Output the [X, Y] coordinate of the center of the cell containing the given text.  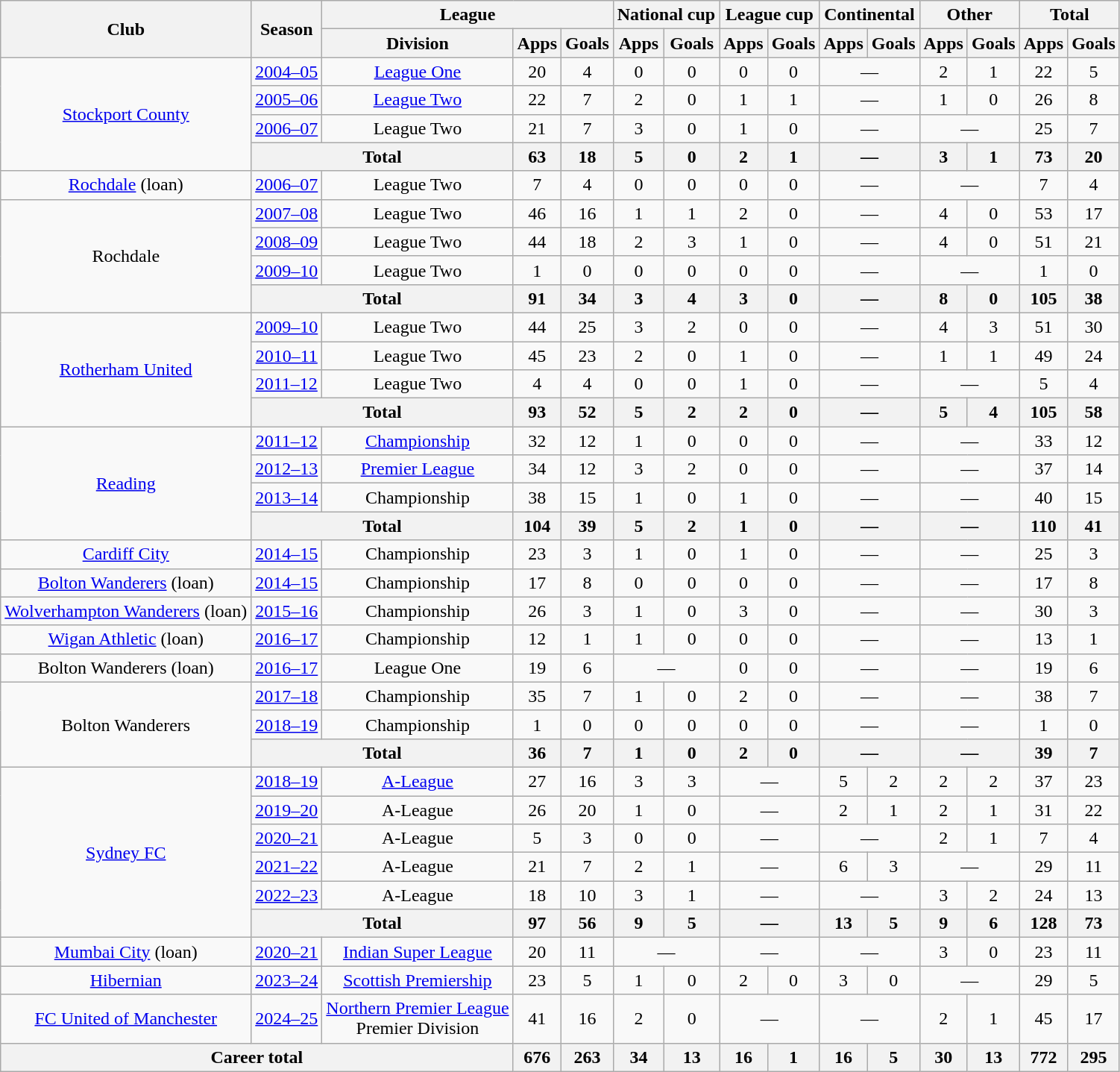
2013–14 [286, 498]
Indian Super League [418, 952]
104 [537, 526]
2010–11 [286, 356]
2021–22 [286, 867]
Season [286, 29]
93 [537, 413]
League cup [770, 15]
35 [537, 696]
772 [1043, 1057]
Sydney FC [126, 852]
263 [588, 1057]
League [468, 15]
Continental [869, 15]
31 [1043, 809]
53 [1043, 213]
33 [1043, 441]
58 [1094, 413]
27 [537, 781]
56 [588, 924]
32 [537, 441]
52 [588, 413]
2017–18 [286, 696]
Stockport County [126, 114]
Scottish Premiership [418, 980]
14 [1094, 469]
Division [418, 43]
2019–20 [286, 809]
2007–08 [286, 213]
National cup [666, 15]
Wigan Athletic (loan) [126, 639]
46 [537, 213]
Wolverhampton Wanderers (loan) [126, 611]
Career total [257, 1057]
2008–09 [286, 242]
2004–05 [286, 72]
91 [537, 298]
Rochdale (loan) [126, 185]
Other [969, 15]
49 [1043, 356]
63 [537, 157]
FC United of Manchester [126, 1019]
Hibernian [126, 980]
2024–25 [286, 1019]
Reading [126, 483]
97 [537, 924]
110 [1043, 526]
295 [1094, 1057]
Bolton Wanderers [126, 724]
Cardiff City [126, 554]
2023–24 [286, 980]
2015–16 [286, 611]
36 [537, 753]
2005–06 [286, 100]
676 [537, 1057]
Rochdale [126, 256]
Mumbai City (loan) [126, 952]
128 [1043, 924]
Northern Premier LeaguePremier Division [418, 1019]
40 [1043, 498]
Club [126, 29]
10 [588, 895]
2012–13 [286, 469]
Rotherham United [126, 369]
2022–23 [286, 895]
Premier League [418, 469]
